Scan for the cell matching the given text and deliver its (x, y) coordinate at center. 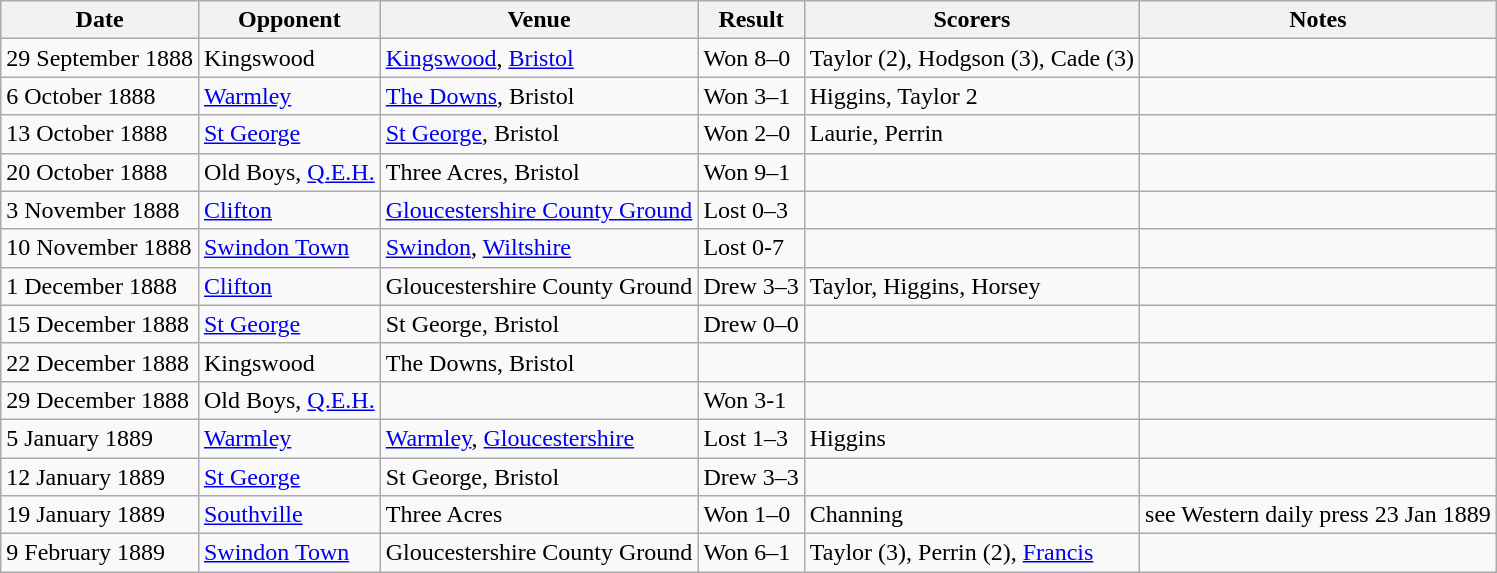
Won 9–1 (751, 172)
Scorers (972, 20)
Won 8–0 (751, 58)
22 December 1888 (100, 362)
see Western daily press 23 Jan 1889 (1318, 515)
Higgins (972, 438)
29 December 1888 (100, 400)
Result (751, 20)
Higgins, Taylor 2 (972, 96)
Drew 0–0 (751, 324)
Won 3–1 (751, 96)
Won 2–0 (751, 134)
Lost 1–3 (751, 438)
Laurie, Perrin (972, 134)
Won 1–0 (751, 515)
Taylor, Higgins, Horsey (972, 286)
Three Acres (539, 515)
Won 3-1 (751, 400)
Lost 0-7 (751, 248)
20 October 1888 (100, 172)
Swindon, Wiltshire (539, 248)
Won 6–1 (751, 553)
19 January 1889 (100, 515)
Kingswood, Bristol (539, 58)
Southville (289, 515)
1 December 1888 (100, 286)
29 September 1888 (100, 58)
12 January 1889 (100, 477)
Taylor (3), Perrin (2), Francis (972, 553)
5 January 1889 (100, 438)
6 October 1888 (100, 96)
9 February 1889 (100, 553)
Venue (539, 20)
Three Acres, Bristol (539, 172)
Warmley, Gloucestershire (539, 438)
Notes (1318, 20)
15 December 1888 (100, 324)
Opponent (289, 20)
Taylor (2), Hodgson (3), Cade (3) (972, 58)
Channing (972, 515)
10 November 1888 (100, 248)
3 November 1888 (100, 210)
Lost 0–3 (751, 210)
Date (100, 20)
13 October 1888 (100, 134)
